Identify which cell holds the provided text, then report its (X, Y) central coordinate. 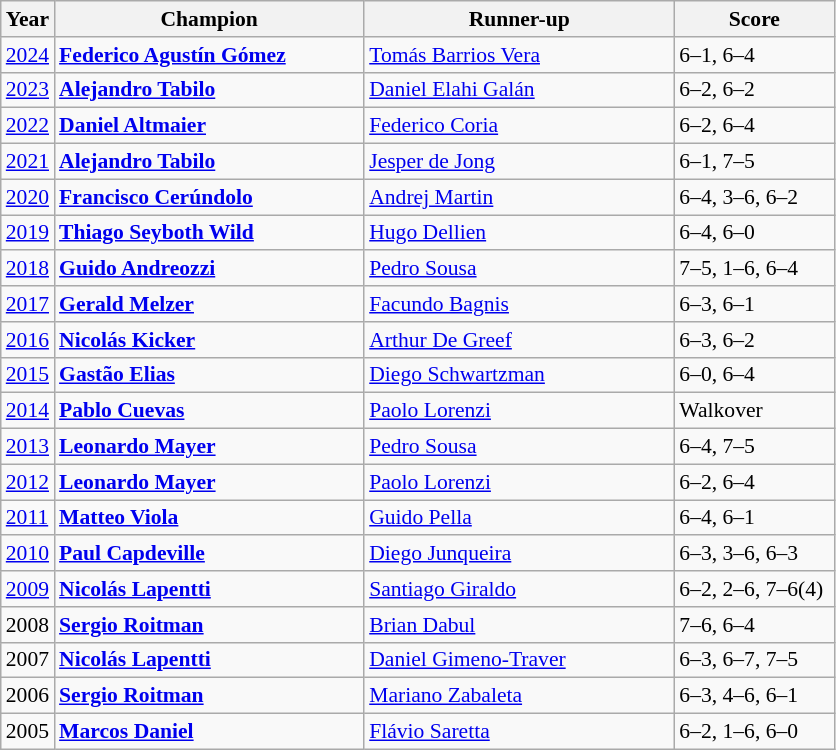
Mariano Zabaleta (519, 696)
Nicolás Kicker (209, 340)
Daniel Gimeno-Traver (519, 660)
Federico Agustín Gómez (209, 55)
2007 (28, 660)
Federico Coria (519, 126)
Gastão Elias (209, 375)
2011 (28, 518)
Champion (209, 19)
Daniel Altmaier (209, 126)
2018 (28, 269)
2019 (28, 233)
Paul Capdeville (209, 554)
2024 (28, 55)
Matteo Viola (209, 518)
Guido Pella (519, 518)
Thiago Seyboth Wild (209, 233)
6–1, 6–4 (754, 55)
Walkover (754, 411)
6–3, 6–7, 7–5 (754, 660)
Daniel Elahi Galán (519, 90)
2009 (28, 589)
2008 (28, 625)
Diego Junqueira (519, 554)
2023 (28, 90)
2013 (28, 447)
Runner-up (519, 19)
6–4, 6–0 (754, 233)
2005 (28, 732)
7–6, 6–4 (754, 625)
2012 (28, 482)
Brian Dabul (519, 625)
2016 (28, 340)
2020 (28, 197)
Year (28, 19)
2017 (28, 304)
Diego Schwartzman (519, 375)
6–3, 6–2 (754, 340)
Guido Andreozzi (209, 269)
Jesper de Jong (519, 162)
6–2, 2–6, 7–6(4) (754, 589)
Facundo Bagnis (519, 304)
6–3, 4–6, 6–1 (754, 696)
6–3, 3–6, 6–3 (754, 554)
6–4, 7–5 (754, 447)
6–2, 6–2 (754, 90)
Flávio Saretta (519, 732)
Santiago Giraldo (519, 589)
Score (754, 19)
Francisco Cerúndolo (209, 197)
Tomás Barrios Vera (519, 55)
Gerald Melzer (209, 304)
6–4, 3–6, 6–2 (754, 197)
2006 (28, 696)
6–1, 7–5 (754, 162)
7–5, 1–6, 6–4 (754, 269)
6–4, 6–1 (754, 518)
2015 (28, 375)
6–2, 1–6, 6–0 (754, 732)
2014 (28, 411)
Hugo Dellien (519, 233)
6–0, 6–4 (754, 375)
2022 (28, 126)
6–3, 6–1 (754, 304)
Marcos Daniel (209, 732)
Arthur De Greef (519, 340)
2021 (28, 162)
2010 (28, 554)
Andrej Martin (519, 197)
Pablo Cuevas (209, 411)
